Pinpoint the cell where the given text exists, returning its (x, y) midpoint coordinate. 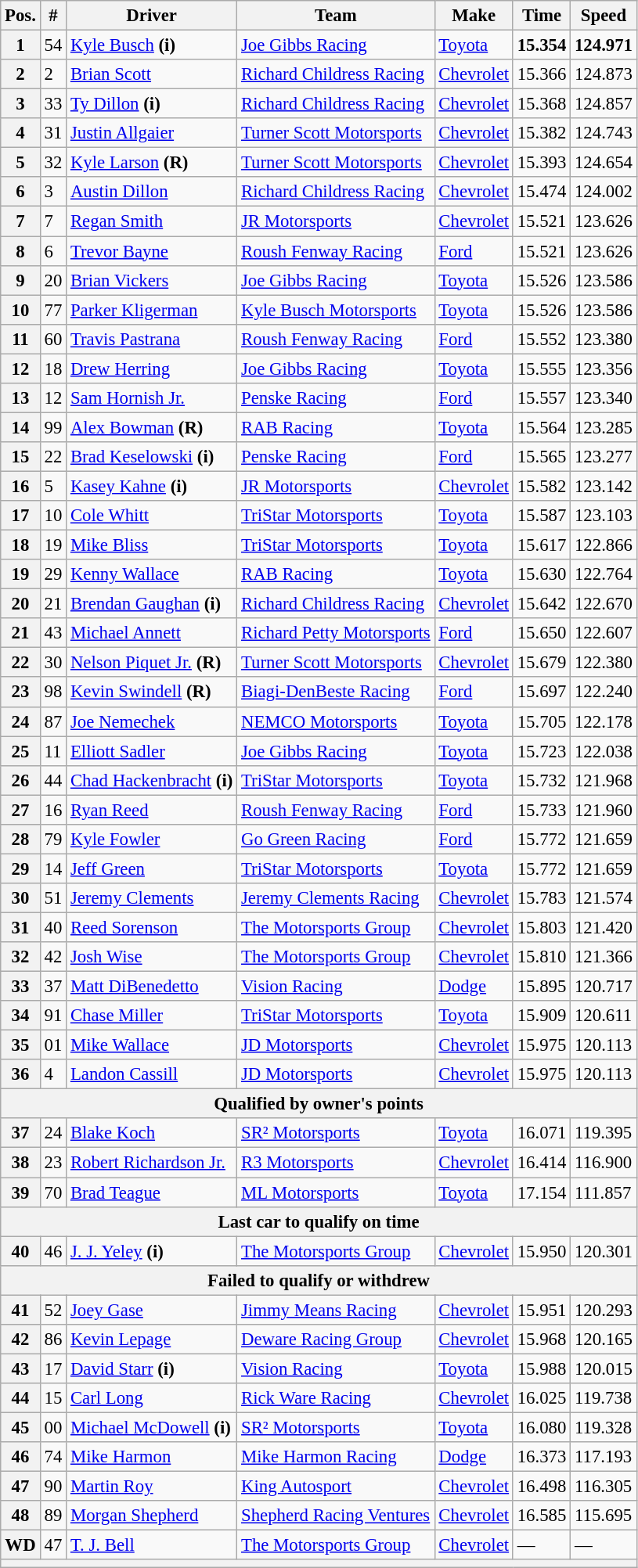
Sam Hornish Jr. (152, 398)
35 (20, 1045)
Austin Dillon (152, 192)
15.642 (542, 604)
Pos. (20, 16)
39 (20, 1192)
15.705 (542, 721)
15.366 (542, 74)
45 (20, 1427)
15.697 (542, 692)
15.474 (542, 192)
Chad Hackenbracht (i) (152, 780)
15.810 (542, 957)
Reed Sorenson (152, 927)
124.654 (604, 163)
King Autosport (336, 1487)
15.393 (542, 163)
51 (53, 898)
NEMCO Motorsports (336, 721)
Kyle Fowler (152, 840)
15.582 (542, 486)
Shepherd Racing Ventures (336, 1516)
16.498 (542, 1487)
Travis Pastrana (152, 339)
15.557 (542, 398)
9 (20, 280)
111.857 (604, 1192)
Martin Roy (152, 1487)
123.285 (604, 427)
15.565 (542, 457)
15.783 (542, 898)
15.988 (542, 1368)
26 (20, 780)
27 (20, 810)
Kevin Lepage (152, 1340)
119.328 (604, 1427)
R3 Motorsports (336, 1163)
36 (20, 1074)
Nelson Piquet Jr. (R) (152, 663)
15.803 (542, 927)
115.695 (604, 1516)
120.717 (604, 987)
15.564 (542, 427)
15.723 (542, 751)
15.617 (542, 545)
Brian Scott (152, 74)
122.670 (604, 604)
48 (20, 1516)
Kenny Wallace (152, 574)
David Starr (i) (152, 1368)
122.240 (604, 692)
121.960 (604, 810)
15.909 (542, 1016)
116.305 (604, 1487)
Landon Cassill (152, 1074)
87 (53, 721)
WD (20, 1545)
122.380 (604, 663)
Brendan Gaughan (i) (152, 604)
Driver (152, 16)
124.857 (604, 104)
122.764 (604, 574)
Mike Bliss (152, 545)
Cole Whitt (152, 516)
15.650 (542, 633)
Rick Ware Racing (336, 1398)
8 (20, 251)
15.630 (542, 574)
16.585 (542, 1516)
123.356 (604, 369)
Robert Richardson Jr. (152, 1163)
15.555 (542, 369)
119.395 (604, 1134)
Jimmy Means Racing (336, 1310)
15.732 (542, 780)
122.607 (604, 633)
38 (20, 1163)
120.301 (604, 1251)
Carl Long (152, 1398)
28 (20, 840)
90 (53, 1487)
Kyle Busch (i) (152, 45)
15.951 (542, 1310)
16.373 (542, 1457)
Richard Petty Motorsports (336, 633)
77 (53, 310)
16.080 (542, 1427)
17.154 (542, 1192)
119.738 (604, 1398)
15.950 (542, 1251)
122.866 (604, 545)
Chase Miller (152, 1016)
15.895 (542, 987)
Qualified by owner's points (319, 1104)
15.968 (542, 1340)
Joe Nemechek (152, 721)
Brad Teague (152, 1192)
Kevin Swindell (R) (152, 692)
52 (53, 1310)
98 (53, 692)
70 (53, 1192)
Team (336, 16)
117.193 (604, 1457)
123.103 (604, 516)
Joey Gase (152, 1310)
16.414 (542, 1163)
121.420 (604, 927)
Ryan Reed (152, 810)
Mike Harmon Racing (336, 1457)
123.340 (604, 398)
# (53, 16)
121.366 (604, 957)
Brian Vickers (152, 280)
Jeff Green (152, 869)
124.873 (604, 74)
Jeremy Clements (152, 898)
Brad Keselowski (i) (152, 457)
15.733 (542, 810)
122.178 (604, 721)
89 (53, 1516)
Deware Racing Group (336, 1340)
123.277 (604, 457)
99 (53, 427)
Blake Koch (152, 1134)
ML Motorsports (336, 1192)
15.552 (542, 339)
60 (53, 339)
121.574 (604, 898)
Kasey Kahne (i) (152, 486)
86 (53, 1340)
Last car to qualify on time (319, 1221)
Michael Annett (152, 633)
120.611 (604, 1016)
116.900 (604, 1163)
Kyle Busch Motorsports (336, 310)
15.587 (542, 516)
120.293 (604, 1310)
Make (474, 16)
Go Green Racing (336, 840)
Mike Harmon (152, 1457)
Josh Wise (152, 957)
124.971 (604, 45)
120.165 (604, 1340)
Alex Bowman (R) (152, 427)
Elliott Sadler (152, 751)
15.354 (542, 45)
25 (20, 751)
16.071 (542, 1134)
Failed to qualify or withdrew (319, 1280)
15.368 (542, 104)
Ty Dillon (i) (152, 104)
124.743 (604, 133)
00 (53, 1427)
34 (20, 1016)
15.679 (542, 663)
J. J. Yeley (i) (152, 1251)
Matt DiBenedetto (152, 987)
Parker Kligerman (152, 310)
121.968 (604, 780)
T. J. Bell (152, 1545)
1 (20, 45)
13 (20, 398)
Michael McDowell (i) (152, 1427)
122.038 (604, 751)
16.025 (542, 1398)
Mike Wallace (152, 1045)
Justin Allgaier (152, 133)
120.015 (604, 1368)
15.382 (542, 133)
74 (53, 1457)
Regan Smith (152, 221)
124.002 (604, 192)
123.142 (604, 486)
123.380 (604, 339)
Speed (604, 16)
54 (53, 45)
Trevor Bayne (152, 251)
Biagi-DenBeste Racing (336, 692)
Kyle Larson (R) (152, 163)
79 (53, 840)
Jeremy Clements Racing (336, 898)
Drew Herring (152, 369)
Morgan Shepherd (152, 1516)
01 (53, 1045)
Time (542, 16)
41 (20, 1310)
91 (53, 1016)
